Capture the cell that displays the provided text and extract its [x, y] central coordinate. 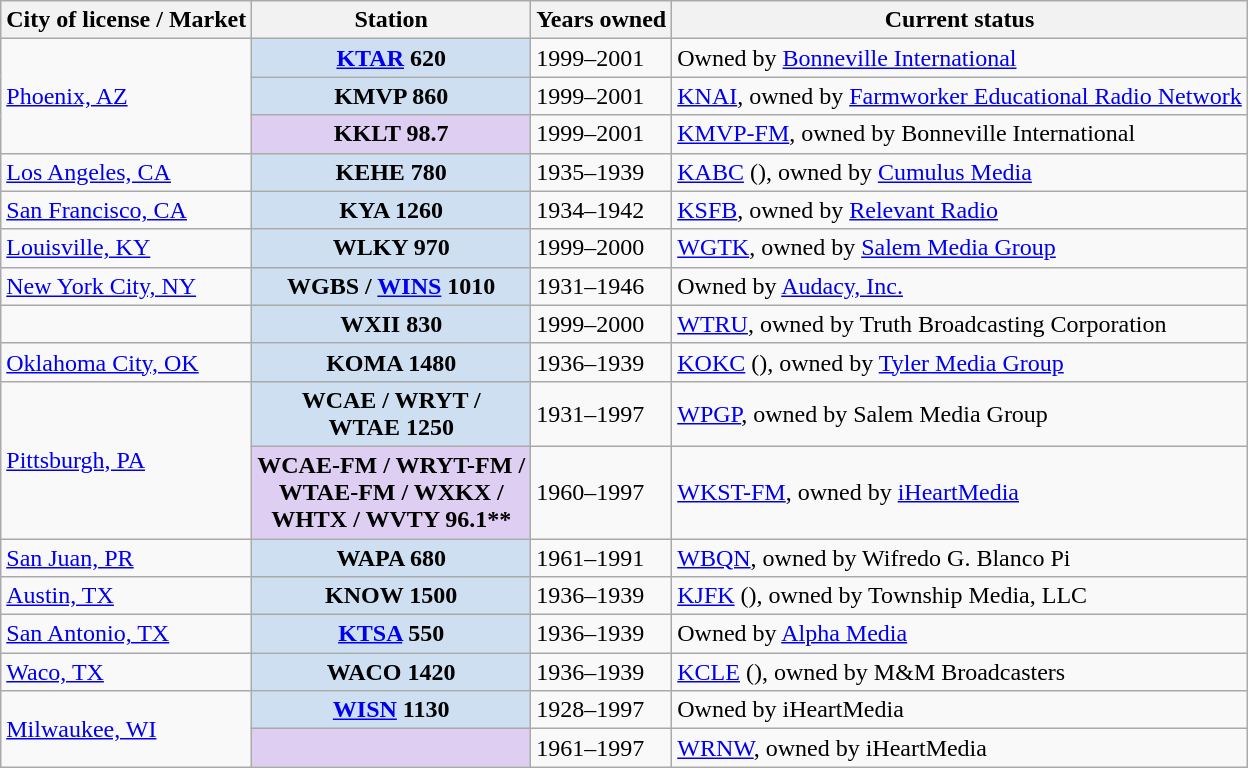
WGTK, owned by Salem Media Group [960, 248]
KKLT 98.7 [392, 134]
WPGP, owned by Salem Media Group [960, 414]
1934–1942 [602, 210]
KYA 1260 [392, 210]
WACO 1420 [392, 672]
Oklahoma City, OK [126, 362]
WRNW, owned by iHeartMedia [960, 748]
KSFB, owned by Relevant Radio [960, 210]
Current status [960, 20]
Louisville, KY [126, 248]
1961–1991 [602, 557]
KMVP-FM, owned by Bonneville International [960, 134]
WKST-FM, owned by iHeartMedia [960, 492]
Austin, TX [126, 596]
KNOW 1500 [392, 596]
WBQN, owned by Wifredo G. Blanco Pi [960, 557]
KOKC (), owned by Tyler Media Group [960, 362]
Station [392, 20]
KOMA 1480 [392, 362]
KABC (), owned by Cumulus Media [960, 172]
Years owned [602, 20]
KTSA 550 [392, 634]
WLKY 970 [392, 248]
WCAE / WRYT /WTAE 1250 [392, 414]
1960–1997 [602, 492]
Milwaukee, WI [126, 729]
Owned by iHeartMedia [960, 710]
New York City, NY [126, 286]
KMVP 860 [392, 96]
Los Angeles, CA [126, 172]
KEHE 780 [392, 172]
1935–1939 [602, 172]
Owned by Audacy, Inc. [960, 286]
KTAR 620 [392, 58]
1961–1997 [602, 748]
KJFK (), owned by Township Media, LLC [960, 596]
WISN 1130 [392, 710]
KNAI, owned by Farmworker Educational Radio Network [960, 96]
WXII 830 [392, 324]
1931–1946 [602, 286]
KCLE (), owned by M&M Broadcasters [960, 672]
WGBS / WINS 1010 [392, 286]
Phoenix, AZ [126, 96]
San Francisco, CA [126, 210]
San Antonio, TX [126, 634]
WAPA 680 [392, 557]
Owned by Bonneville International [960, 58]
City of license / Market [126, 20]
San Juan, PR [126, 557]
WTRU, owned by Truth Broadcasting Corporation [960, 324]
Pittsburgh, PA [126, 460]
1928–1997 [602, 710]
WCAE-FM / WRYT-FM /WTAE-FM / WXKX /WHTX / WVTY 96.1** [392, 492]
Waco, TX [126, 672]
Owned by Alpha Media [960, 634]
1931–1997 [602, 414]
